From the cell containing the given text, extract its center point as (x, y) coordinate. 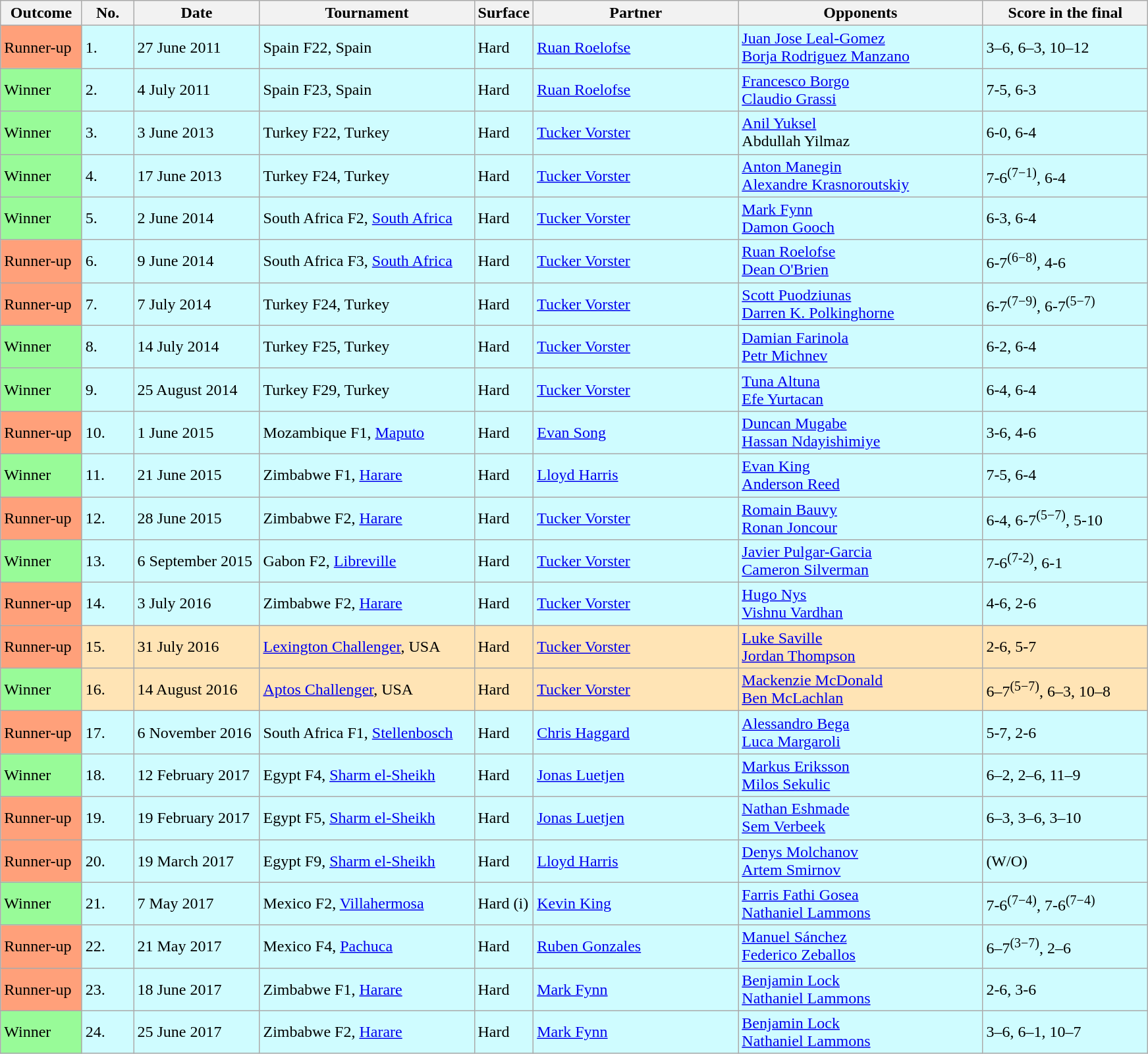
6–2, 2–6, 11–9 (1066, 776)
2 June 2014 (196, 219)
7-5, 6-4 (1066, 475)
27 June 2011 (196, 47)
Tournament (367, 13)
5-7, 2-6 (1066, 732)
Ruben Gonzales (636, 947)
Markus Eriksson Milos Sekulic (860, 776)
South Africa F3, South Africa (367, 261)
Hard (i) (504, 903)
6–7(5−7), 6–3, 10–8 (1066, 690)
Romain Bauvy Ronan Joncour (860, 517)
Egypt F9, Sharm el-Sheikh (367, 861)
24. (108, 1032)
Farris Fathi Gosea Nathaniel Lammons (860, 903)
Lexington Challenger, USA (367, 646)
Egypt F4, Sharm el-Sheikh (367, 776)
South Africa F1, Stellenbosch (367, 732)
14 July 2014 (196, 346)
6–7(3−7), 2–6 (1066, 947)
Anil Yuksel Abdullah Yilmaz (860, 133)
Turkey F29, Turkey (367, 390)
3–6, 6–1, 10–7 (1066, 1032)
Kevin King (636, 903)
14. (108, 604)
3-6, 4-6 (1066, 432)
6. (108, 261)
23. (108, 989)
20. (108, 861)
6-7(7−9), 6-7(5−7) (1066, 304)
Damian Farinola Petr Michnev (860, 346)
12. (108, 517)
7. (108, 304)
(W/O) (1066, 861)
18. (108, 776)
21 June 2015 (196, 475)
Tuna Altuna Efe Yurtacan (860, 390)
Hugo Nys Vishnu Vardhan (860, 604)
6-0, 6-4 (1066, 133)
Manuel Sánchez Federico Zeballos (860, 947)
6-7(6−8), 4-6 (1066, 261)
13. (108, 561)
14 August 2016 (196, 690)
21. (108, 903)
18 June 2017 (196, 989)
3. (108, 133)
Aptos Challenger, USA (367, 690)
Mexico F4, Pachuca (367, 947)
Juan Jose Leal-Gomez Borja Rodriguez Manzano (860, 47)
Egypt F5, Sharm el-Sheikh (367, 818)
17 June 2013 (196, 175)
Date (196, 13)
Chris Haggard (636, 732)
Surface (504, 13)
6–3, 3–6, 3–10 (1066, 818)
25 June 2017 (196, 1032)
Evan Song (636, 432)
Ruan Roelofse Dean O'Brien (860, 261)
19. (108, 818)
Javier Pulgar-Garcia Cameron Silverman (860, 561)
19 February 2017 (196, 818)
7 May 2017 (196, 903)
Evan King Anderson Reed (860, 475)
15. (108, 646)
3 July 2016 (196, 604)
4 July 2011 (196, 90)
10. (108, 432)
Mozambique F1, Maputo (367, 432)
Scott Puodziunas Darren K. Polkinghorne (860, 304)
4-6, 2-6 (1066, 604)
9. (108, 390)
1. (108, 47)
Turkey F25, Turkey (367, 346)
5. (108, 219)
19 March 2017 (196, 861)
6 September 2015 (196, 561)
7-6(7−1), 6-4 (1066, 175)
Nathan Eshmade Sem Verbeek (860, 818)
Mark Fynn Damon Gooch (860, 219)
Anton Manegin Alexandre Krasnoroutskiy (860, 175)
7-6(7−4), 7-6(7−4) (1066, 903)
Luke Saville Jordan Thompson (860, 646)
South Africa F2, South Africa (367, 219)
8. (108, 346)
1 June 2015 (196, 432)
16. (108, 690)
2-6, 5-7 (1066, 646)
21 May 2017 (196, 947)
11. (108, 475)
7 July 2014 (196, 304)
25 August 2014 (196, 390)
Turkey F22, Turkey (367, 133)
Spain F23, Spain (367, 90)
9 June 2014 (196, 261)
Duncan Mugabe Hassan Ndayishimiye (860, 432)
Mackenzie McDonald Ben McLachlan (860, 690)
6-3, 6-4 (1066, 219)
No. (108, 13)
Score in the final (1066, 13)
Spain F22, Spain (367, 47)
6-2, 6-4 (1066, 346)
31 July 2016 (196, 646)
12 February 2017 (196, 776)
7-5, 6-3 (1066, 90)
Partner (636, 13)
2-6, 3-6 (1066, 989)
Opponents (860, 13)
4. (108, 175)
6-4, 6-4 (1066, 390)
7-6(7-2), 6-1 (1066, 561)
3 June 2013 (196, 133)
6-4, 6-7(5−7), 5-10 (1066, 517)
Denys Molchanov Artem Smirnov (860, 861)
Francesco Borgo Claudio Grassi (860, 90)
22. (108, 947)
Mexico F2, Villahermosa (367, 903)
28 June 2015 (196, 517)
Outcome (41, 13)
3–6, 6–3, 10–12 (1066, 47)
6 November 2016 (196, 732)
2. (108, 90)
17. (108, 732)
Alessandro Bega Luca Margaroli (860, 732)
Gabon F2, Libreville (367, 561)
